Find where the given text appears and provide that cell's center as [X, Y] coordinate. 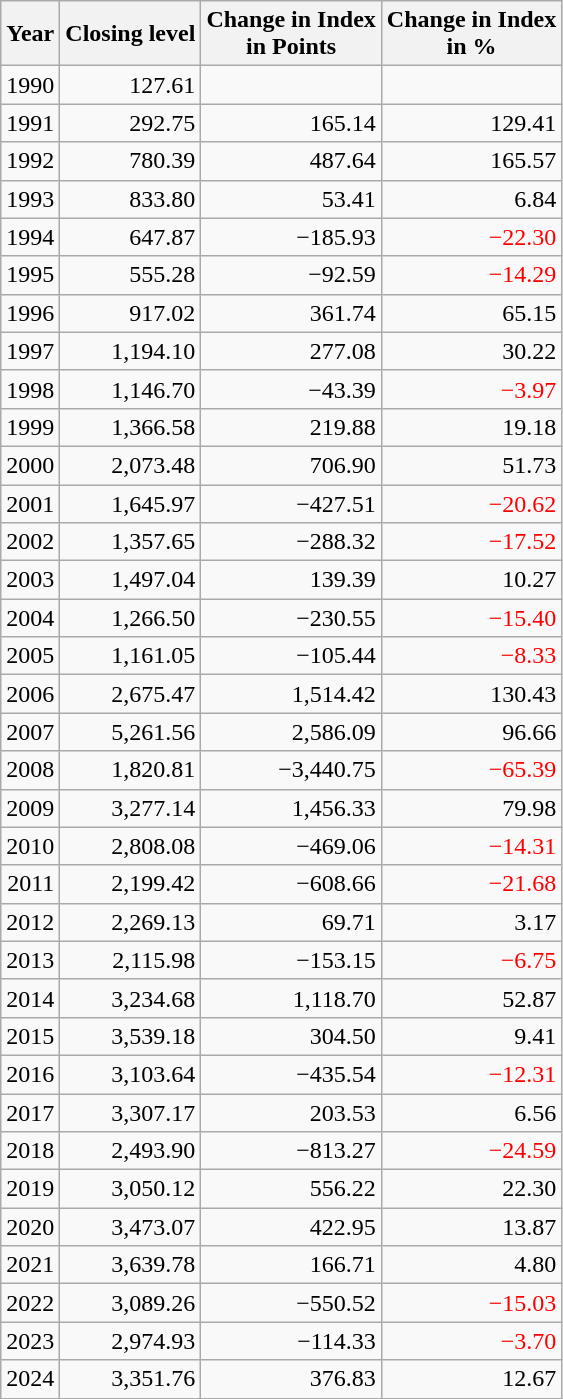
3,639.78 [130, 1265]
−21.68 [471, 884]
−608.66 [291, 884]
2,808.08 [130, 846]
130.43 [471, 694]
−435.54 [291, 1074]
1,266.50 [130, 618]
166.71 [291, 1265]
2010 [30, 846]
1997 [30, 351]
65.15 [471, 313]
1,456.33 [291, 808]
2021 [30, 1265]
2002 [30, 542]
422.95 [291, 1227]
5,261.56 [130, 732]
−17.52 [471, 542]
3,103.64 [130, 1074]
4.80 [471, 1265]
−813.27 [291, 1151]
1993 [30, 199]
−22.30 [471, 237]
2024 [30, 1379]
1,820.81 [130, 770]
203.53 [291, 1113]
2004 [30, 618]
1990 [30, 85]
−14.31 [471, 846]
2000 [30, 465]
361.74 [291, 313]
2003 [30, 580]
1999 [30, 427]
165.14 [291, 123]
−65.39 [471, 770]
2008 [30, 770]
−14.29 [471, 275]
129.41 [471, 123]
1,118.70 [291, 998]
9.41 [471, 1036]
3,307.17 [130, 1113]
1,146.70 [130, 389]
304.50 [291, 1036]
−3,440.75 [291, 770]
−3.97 [471, 389]
2,073.48 [130, 465]
12.67 [471, 1379]
3,089.26 [130, 1303]
22.30 [471, 1189]
2005 [30, 656]
−153.15 [291, 960]
−3.70 [471, 1341]
647.87 [130, 237]
1992 [30, 161]
1994 [30, 237]
1995 [30, 275]
−185.93 [291, 237]
−43.39 [291, 389]
13.87 [471, 1227]
6.56 [471, 1113]
2023 [30, 1341]
2015 [30, 1036]
2011 [30, 884]
917.02 [130, 313]
1,194.10 [130, 351]
219.88 [291, 427]
30.22 [471, 351]
52.87 [471, 998]
1998 [30, 389]
127.61 [130, 85]
2,974.93 [130, 1341]
3,234.68 [130, 998]
3,050.12 [130, 1189]
2,115.98 [130, 960]
780.39 [130, 161]
−114.33 [291, 1341]
Change in Indexin Points [291, 34]
6.84 [471, 199]
Year [30, 34]
2019 [30, 1189]
2,199.42 [130, 884]
53.41 [291, 199]
19.18 [471, 427]
2016 [30, 1074]
2017 [30, 1113]
−8.33 [471, 656]
2001 [30, 503]
1,357.65 [130, 542]
2009 [30, 808]
2007 [30, 732]
3,539.18 [130, 1036]
2,586.09 [291, 732]
277.08 [291, 351]
2018 [30, 1151]
2,269.13 [130, 922]
1,497.04 [130, 580]
1996 [30, 313]
3,351.76 [130, 1379]
1,161.05 [130, 656]
−427.51 [291, 503]
−15.40 [471, 618]
1,514.42 [291, 694]
2020 [30, 1227]
2022 [30, 1303]
3,473.07 [130, 1227]
3,277.14 [130, 808]
165.57 [471, 161]
2014 [30, 998]
2,493.90 [130, 1151]
10.27 [471, 580]
1,645.97 [130, 503]
376.83 [291, 1379]
292.75 [130, 123]
Closing level [130, 34]
−92.59 [291, 275]
Change in Indexin % [471, 34]
−230.55 [291, 618]
−105.44 [291, 656]
487.64 [291, 161]
79.98 [471, 808]
−24.59 [471, 1151]
1,366.58 [130, 427]
706.90 [291, 465]
−6.75 [471, 960]
556.22 [291, 1189]
−469.06 [291, 846]
555.28 [130, 275]
96.66 [471, 732]
2006 [30, 694]
2012 [30, 922]
2,675.47 [130, 694]
−12.31 [471, 1074]
−15.03 [471, 1303]
139.39 [291, 580]
69.71 [291, 922]
2013 [30, 960]
−288.32 [291, 542]
1991 [30, 123]
51.73 [471, 465]
−550.52 [291, 1303]
833.80 [130, 199]
−20.62 [471, 503]
3.17 [471, 922]
